Locate the cell with the specified text and output its (X, Y) center coordinate. 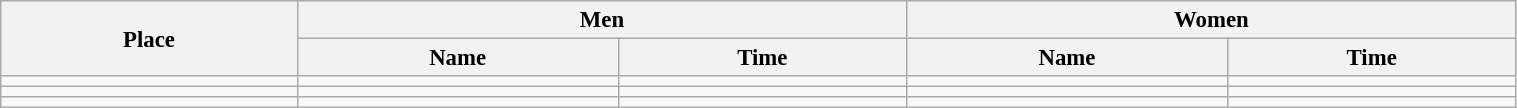
Women (1212, 20)
Men (602, 20)
Place (150, 38)
